Determine the (X, Y) coordinate at the center of the cell enclosing the given text.  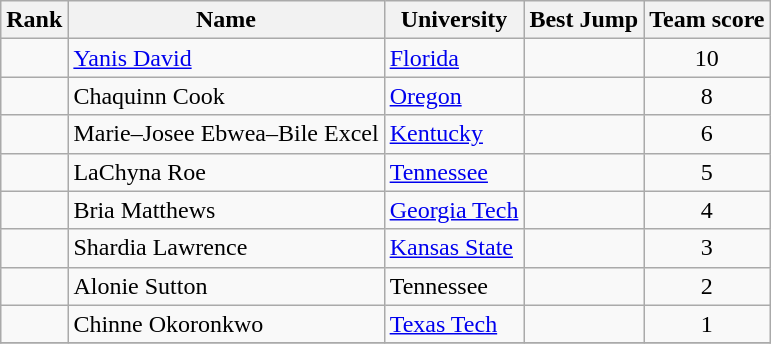
1 (707, 324)
LaChyna Roe (226, 172)
Texas Tech (454, 324)
Kentucky (454, 134)
10 (707, 58)
2 (707, 286)
Georgia Tech (454, 210)
6 (707, 134)
Alonie Sutton (226, 286)
Shardia Lawrence (226, 248)
Chaquinn Cook (226, 96)
5 (707, 172)
4 (707, 210)
Florida (454, 58)
Best Jump (584, 20)
Chinne Okoronkwo (226, 324)
Bria Matthews (226, 210)
Yanis David (226, 58)
Rank (34, 20)
Team score (707, 20)
3 (707, 248)
Oregon (454, 96)
8 (707, 96)
University (454, 20)
Marie–Josee Ebwea–Bile Excel (226, 134)
Kansas State (454, 248)
Name (226, 20)
